Pinpoint the cell where the given text exists, returning its (x, y) midpoint coordinate. 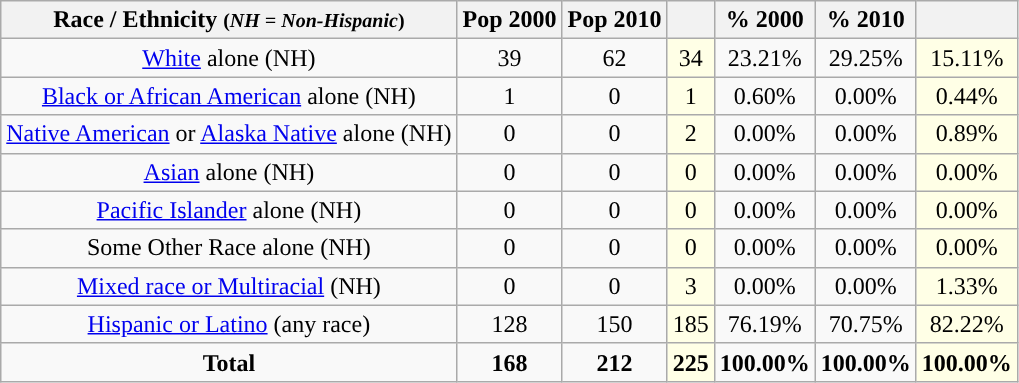
225 (690, 362)
Pop 2000 (510, 20)
Native American or Alaska Native alone (NH) (229, 134)
Pacific Islander alone (NH) (229, 210)
0.89% (966, 134)
Race / Ethnicity (NH = Non-Hispanic) (229, 20)
34 (690, 58)
Hispanic or Latino (any race) (229, 324)
168 (510, 362)
82.22% (966, 324)
2 (690, 134)
70.75% (866, 324)
150 (614, 324)
Mixed race or Multiracial (NH) (229, 286)
0.44% (966, 96)
3 (690, 286)
Total (229, 362)
1.33% (966, 286)
39 (510, 58)
62 (614, 58)
Pop 2010 (614, 20)
White alone (NH) (229, 58)
0.60% (764, 96)
Asian alone (NH) (229, 172)
185 (690, 324)
128 (510, 324)
76.19% (764, 324)
29.25% (866, 58)
23.21% (764, 58)
212 (614, 362)
% 2010 (866, 20)
Some Other Race alone (NH) (229, 248)
15.11% (966, 58)
% 2000 (764, 20)
Black or African American alone (NH) (229, 96)
